Provide the (x, y) coordinate of the cell's center where the given text is located.  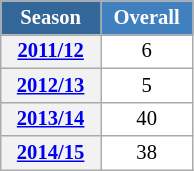
2012/13 (51, 85)
5 (146, 85)
2011/12 (51, 51)
6 (146, 51)
Season (51, 17)
40 (146, 119)
38 (146, 153)
2013/14 (51, 119)
2014/15 (51, 153)
Overall (146, 17)
